Provide the [X, Y] coordinate of the cell's center where the given text is located.  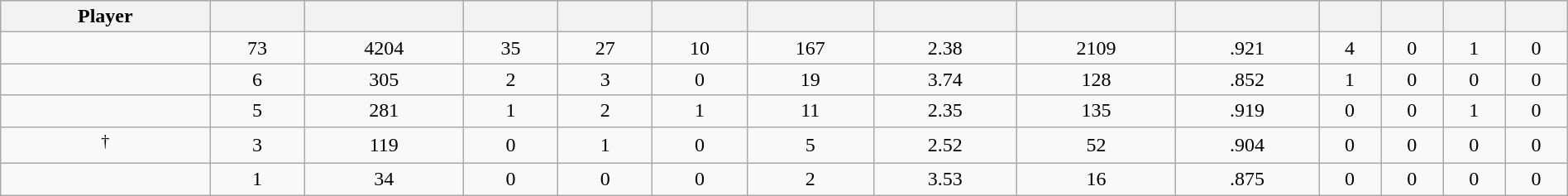
73 [257, 48]
.852 [1247, 79]
† [106, 146]
27 [605, 48]
305 [384, 79]
34 [384, 179]
119 [384, 146]
Player [106, 17]
3.53 [944, 179]
19 [810, 79]
3.74 [944, 79]
4 [1350, 48]
4204 [384, 48]
167 [810, 48]
.904 [1247, 146]
52 [1096, 146]
.921 [1247, 48]
.919 [1247, 111]
135 [1096, 111]
2109 [1096, 48]
2.38 [944, 48]
2.35 [944, 111]
16 [1096, 179]
2.52 [944, 146]
35 [510, 48]
6 [257, 79]
128 [1096, 79]
281 [384, 111]
10 [700, 48]
.875 [1247, 179]
11 [810, 111]
